Output the (x, y) coordinate of the center of the cell containing the given text.  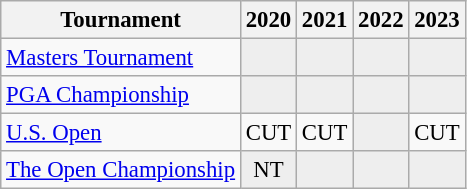
2020 (268, 20)
2022 (381, 20)
NT (268, 170)
Masters Tournament (121, 58)
U.S. Open (121, 133)
The Open Championship (121, 170)
2021 (325, 20)
2023 (437, 20)
Tournament (121, 20)
PGA Championship (121, 95)
